Search for the cell housing the specified text and yield its [X, Y] center coordinate. 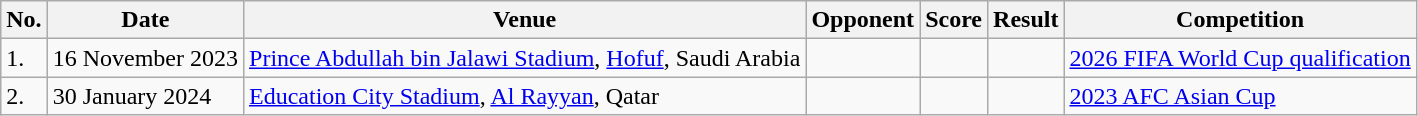
30 January 2024 [145, 96]
Opponent [863, 20]
Result [1026, 20]
Education City Stadium, Al Rayyan, Qatar [525, 96]
2023 AFC Asian Cup [1240, 96]
16 November 2023 [145, 58]
Competition [1240, 20]
Prince Abdullah bin Jalawi Stadium, Hofuf, Saudi Arabia [525, 58]
1. [24, 58]
Date [145, 20]
Score [954, 20]
2026 FIFA World Cup qualification [1240, 58]
No. [24, 20]
2. [24, 96]
Venue [525, 20]
